Find where the given text appears and provide that cell's center as [x, y] coordinate. 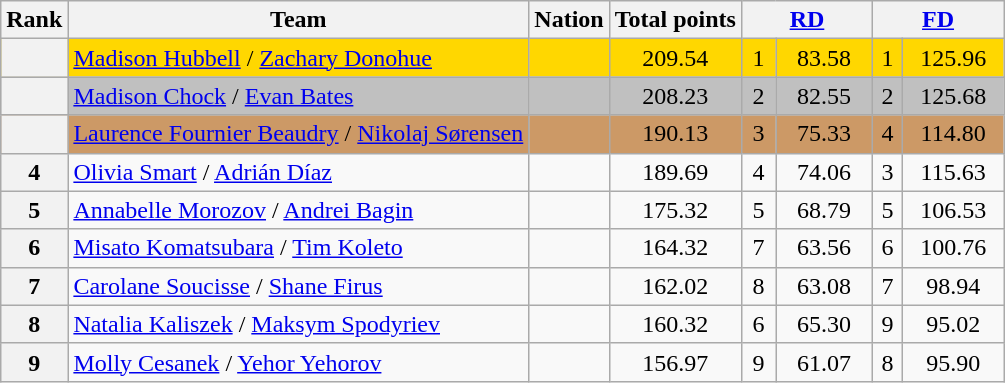
98.94 [954, 286]
61.07 [824, 362]
Team [298, 20]
68.79 [824, 210]
FD [938, 20]
164.32 [675, 248]
Nation [569, 20]
125.96 [954, 58]
189.69 [675, 172]
95.90 [954, 362]
190.13 [675, 134]
63.56 [824, 248]
125.68 [954, 96]
Carolane Soucisse / Shane Firus [298, 286]
65.30 [824, 324]
106.53 [954, 210]
83.58 [824, 58]
Olivia Smart / Adrián Díaz [298, 172]
160.32 [675, 324]
82.55 [824, 96]
RD [806, 20]
95.02 [954, 324]
114.80 [954, 134]
115.63 [954, 172]
Laurence Fournier Beaudry / Nikolaj Sørensen [298, 134]
100.76 [954, 248]
Madison Chock / Evan Bates [298, 96]
Natalia Kaliszek / Maksym Spodyriev [298, 324]
75.33 [824, 134]
Madison Hubbell / Zachary Donohue [298, 58]
63.08 [824, 286]
Rank [34, 20]
Annabelle Morozov / Andrei Bagin [298, 210]
Molly Cesanek / Yehor Yehorov [298, 362]
175.32 [675, 210]
208.23 [675, 96]
Total points [675, 20]
209.54 [675, 58]
156.97 [675, 362]
Misato Komatsubara / Tim Koleto [298, 248]
162.02 [675, 286]
74.06 [824, 172]
